For the text-containing cell, return its midpoint in [x, y] coordinate format. 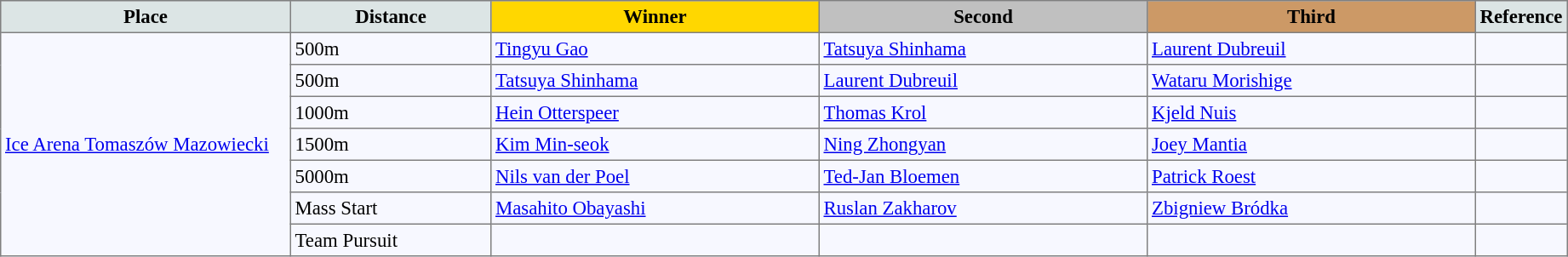
Kim Min-seok [655, 145]
1000m [391, 112]
Tingyu Gao [655, 49]
Second [983, 17]
Reference [1520, 17]
Ruslan Zakharov [983, 208]
Ice Arena Tomaszów Mazowiecki [146, 144]
Zbigniew Bródka [1312, 208]
Nils van der Poel [655, 176]
Distance [391, 17]
Winner [655, 17]
1500m [391, 145]
Ted-Jan Bloemen [983, 176]
Wataru Morishige [1312, 81]
5000m [391, 176]
Ning Zhongyan [983, 145]
Patrick Roest [1312, 176]
Thomas Krol [983, 112]
Place [146, 17]
Masahito Obayashi [655, 208]
Third [1312, 17]
Mass Start [391, 208]
Kjeld Nuis [1312, 112]
Joey Mantia [1312, 145]
Team Pursuit [391, 240]
Hein Otterspeer [655, 112]
